Detect which cell encompasses the target text, then output its (X, Y) center coordinate. 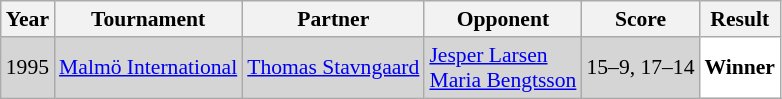
Malmö International (148, 68)
Thomas Stavngaard (333, 68)
Result (740, 19)
Jesper Larsen Maria Bengtsson (502, 68)
Tournament (148, 19)
1995 (28, 68)
Score (640, 19)
Winner (740, 68)
Opponent (502, 19)
Partner (333, 19)
15–9, 17–14 (640, 68)
Year (28, 19)
